Extract the [X, Y] coordinate from the center of the cell holding the provided text.  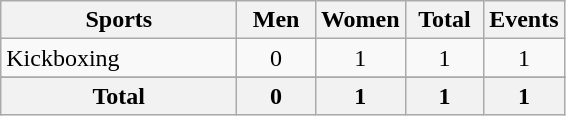
Kickboxing [119, 58]
Men [276, 20]
Events [524, 20]
Sports [119, 20]
Women [360, 20]
